Output the [X, Y] coordinate of the center of the cell containing the given text.  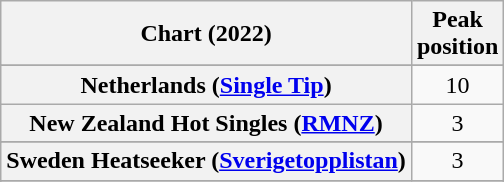
Peakposition [457, 34]
Chart (2022) [206, 34]
Netherlands (Single Tip) [206, 85]
Sweden Heatseeker (Sverigetopplistan) [206, 161]
10 [457, 85]
New Zealand Hot Singles (RMNZ) [206, 123]
